Search for the cell housing the specified text and yield its (x, y) center coordinate. 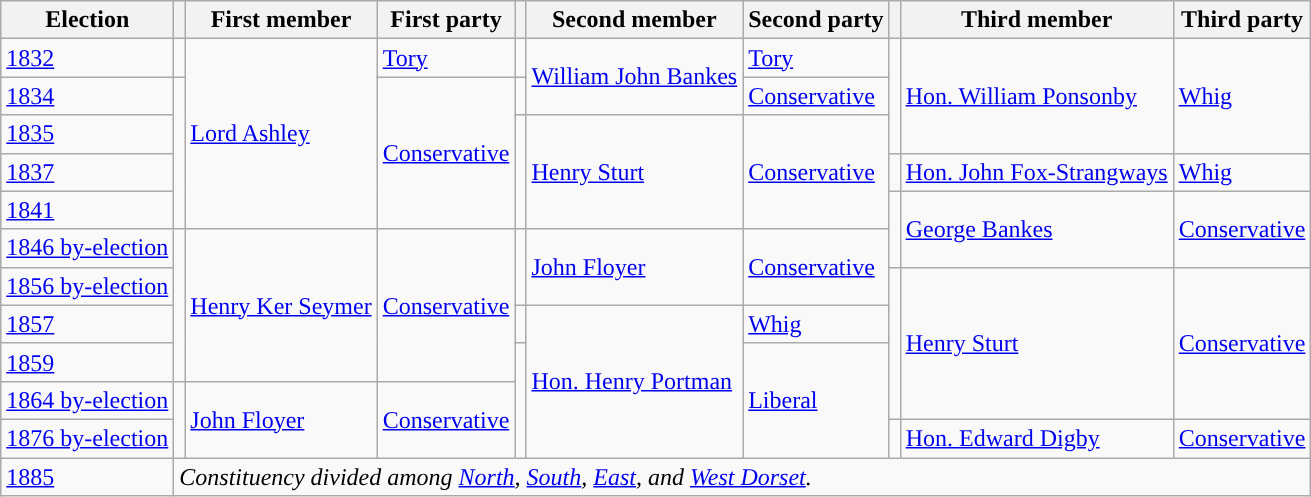
Henry Ker Seymer (281, 305)
Hon. Edward Digby (1036, 438)
William John Bankes (634, 77)
Third party (1242, 20)
First member (281, 20)
Hon. John Fox-Strangways (1036, 172)
Hon. William Ponsonby (1036, 96)
1834 (88, 96)
George Bankes (1036, 229)
Third member (1036, 20)
First party (446, 20)
1835 (88, 134)
1859 (88, 362)
1864 by-election (88, 400)
Constituency divided among North, South, East, and West Dorset. (742, 477)
1876 by-election (88, 438)
Second member (634, 20)
Second party (816, 20)
1841 (88, 210)
1885 (88, 477)
Liberal (816, 400)
Hon. Henry Portman (634, 381)
Election (88, 20)
Lord Ashley (281, 134)
1846 by-election (88, 248)
1837 (88, 172)
1856 by-election (88, 286)
1857 (88, 324)
1832 (88, 58)
